Identify which cell holds the provided text, then report its (x, y) central coordinate. 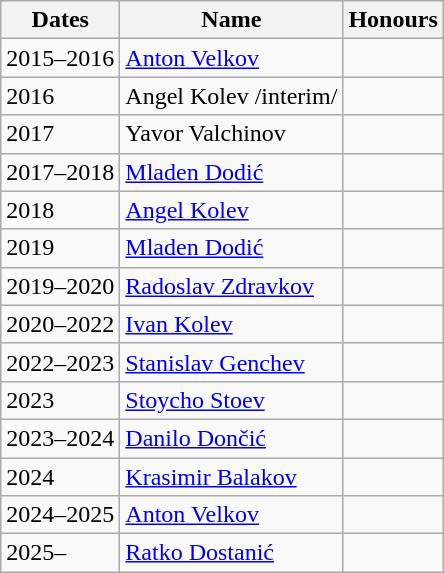
Dates (60, 20)
2017–2018 (60, 172)
2020–2022 (60, 324)
Angel Kolev /interim/ (232, 96)
Krasimir Balakov (232, 477)
Radoslav Zdravkov (232, 286)
2016 (60, 96)
Yavor Valchinov (232, 134)
2019 (60, 248)
2019–2020 (60, 286)
Stoycho Stoev (232, 400)
2023–2024 (60, 438)
2022–2023 (60, 362)
2023 (60, 400)
Stanislav Genchev (232, 362)
Ratko Dostanić (232, 553)
Angel Kolev (232, 210)
Name (232, 20)
2018 (60, 210)
2024–2025 (60, 515)
2017 (60, 134)
2015–2016 (60, 58)
2024 (60, 477)
Honours (393, 20)
Ivan Kolev (232, 324)
2025– (60, 553)
Danilo Dončić (232, 438)
